Return (X, Y) of the center of cell containing provided text 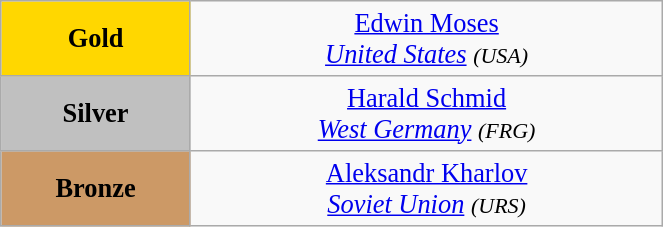
Silver (96, 112)
Harald SchmidWest Germany (FRG) (426, 112)
Bronze (96, 188)
Gold (96, 38)
Aleksandr KharlovSoviet Union (URS) (426, 188)
Edwin MosesUnited States (USA) (426, 38)
